Capture the cell that displays the provided text and extract its [x, y] central coordinate. 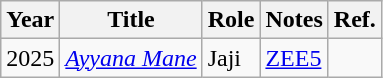
Notes [294, 20]
2025 [30, 58]
Year [30, 20]
Jaji [231, 58]
ZEE5 [294, 58]
Title [131, 20]
Role [231, 20]
Ayyana Mane [131, 58]
Ref. [354, 20]
